Pinpoint the cell where the given text exists, returning its (x, y) midpoint coordinate. 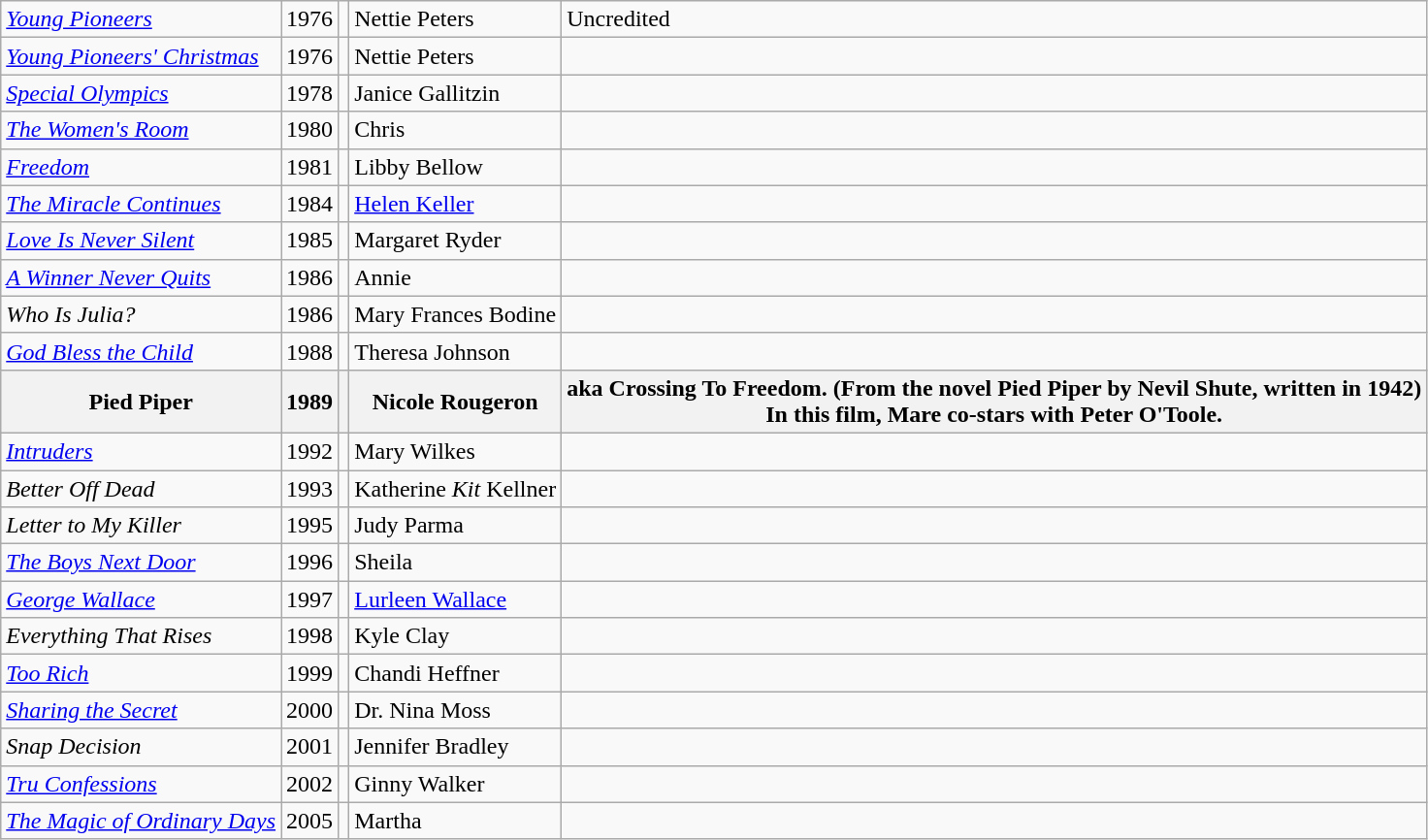
1996 (310, 563)
The Women's Room (142, 130)
God Bless the Child (142, 351)
Better Off Dead (142, 488)
Pied Piper (142, 402)
Mary Frances Bodine (456, 314)
Intruders (142, 451)
aka Crossing To Freedom. (From the novel Pied Piper by Nevil Shute, written in 1942)In this film, Mare co-stars with Peter O'Toole. (994, 402)
Judy Parma (456, 526)
Everything That Rises (142, 636)
Sharing the Secret (142, 710)
Letter to My Killer (142, 526)
Chris (456, 130)
Nicole Rougeron (456, 402)
1993 (310, 488)
Kyle Clay (456, 636)
Love Is Never Silent (142, 241)
1997 (310, 599)
1992 (310, 451)
Margaret Ryder (456, 241)
1998 (310, 636)
Libby Bellow (456, 167)
The Magic of Ordinary Days (142, 821)
1978 (310, 93)
Lurleen Wallace (456, 599)
Janice Gallitzin (456, 93)
Young Pioneers (142, 19)
Freedom (142, 167)
Chandi Heffner (456, 673)
1999 (310, 673)
Snap Decision (142, 747)
Special Olympics (142, 93)
Dr. Nina Moss (456, 710)
Jennifer Bradley (456, 747)
Young Pioneers' Christmas (142, 56)
1989 (310, 402)
1988 (310, 351)
Theresa Johnson (456, 351)
Who Is Julia? (142, 314)
Helen Keller (456, 204)
George Wallace (142, 599)
Martha (456, 821)
Sheila (456, 563)
2005 (310, 821)
Katherine Kit Kellner (456, 488)
1980 (310, 130)
The Miracle Continues (142, 204)
Too Rich (142, 673)
Tru Confessions (142, 784)
2002 (310, 784)
1995 (310, 526)
1985 (310, 241)
A Winner Never Quits (142, 277)
1981 (310, 167)
Mary Wilkes (456, 451)
2000 (310, 710)
Annie (456, 277)
Ginny Walker (456, 784)
The Boys Next Door (142, 563)
2001 (310, 747)
Uncredited (994, 19)
1984 (310, 204)
